Find where the given text appears and provide that cell's center as [X, Y] coordinate. 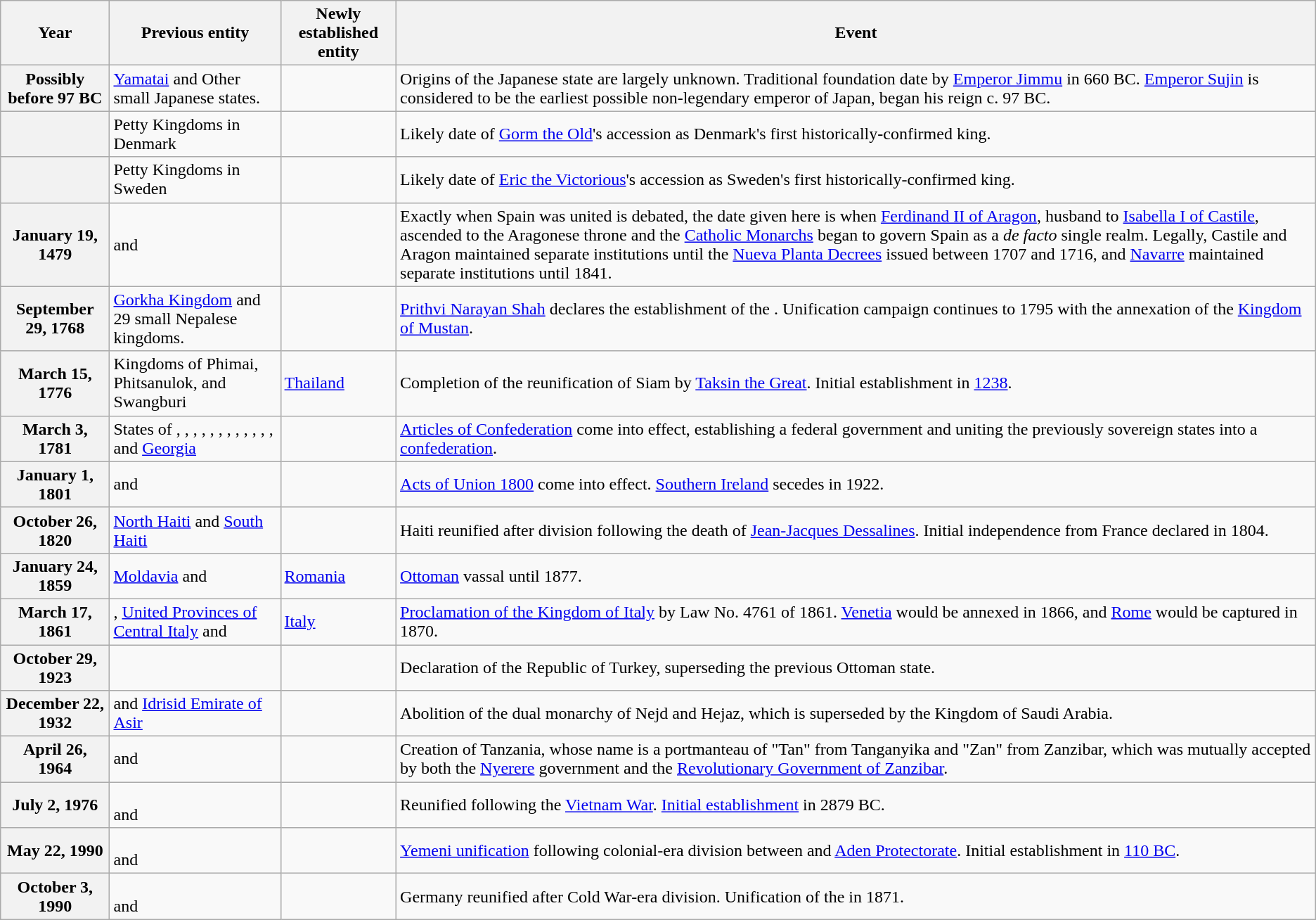
January 24, 1859 [55, 575]
Declaration of the Republic of Turkey, superseding the previous Ottoman state. [856, 667]
Likely date of Gorm the Old's accession as Denmark's first historically-confirmed king. [856, 134]
Abolition of the dual monarchy of Nejd and Hejaz, which is superseded by the Kingdom of Saudi Arabia. [856, 713]
Petty Kingdoms in Sweden [195, 180]
Yamatai and Other small Japanese states. [195, 89]
Petty Kingdoms in Denmark [195, 134]
Yemeni unification following colonial-era division between and Aden Protectorate. Initial establishment in 110 BC. [856, 851]
March 3, 1781 [55, 439]
North Haiti and South Haiti [195, 530]
Haiti reunified after division following the death of Jean-Jacques Dessalines. Initial independence from France declared in 1804. [856, 530]
Previous entity [195, 33]
Prithvi Narayan Shah declares the establishment of the . Unification campaign continues to 1795 with the annexation of the Kingdom of Mustan. [856, 319]
October 26, 1820 [55, 530]
Ottoman vassal until 1877. [856, 575]
March 15, 1776 [55, 383]
January 1, 1801 [55, 484]
Reunified following the Vietnam War. Initial establishment in 2879 BC. [856, 805]
July 2, 1976 [55, 805]
Moldavia and [195, 575]
Articles of Confederation come into effect, establishing a federal government and uniting the previously sovereign states into a confederation. [856, 439]
October 29, 1923 [55, 667]
Year [55, 33]
December 22, 1932 [55, 713]
Proclamation of the Kingdom of Italy by Law No. 4761 of 1861. Venetia would be annexed in 1866, and Rome would be captured in 1870. [856, 622]
Likely date of Eric the Victorious's accession as Sweden's first historically-confirmed king. [856, 180]
Event [856, 33]
September 29, 1768 [55, 319]
January 19, 1479 [55, 245]
Kingdoms of Phimai, Phitsanulok, and Swangburi [195, 383]
October 3, 1990 [55, 896]
and Idrisid Emirate of Asir [195, 713]
, United Provinces of Central Italy and [195, 622]
Newly established entity [339, 33]
Possibly before 97 BC [55, 89]
Italy [339, 622]
April 26, 1964 [55, 760]
Gorkha Kingdom and 29 small Nepalese kingdoms. [195, 319]
Completion of the reunification of Siam by Taksin the Great. Initial establishment in 1238. [856, 383]
States of , , , , , , , , , , , , and Georgia [195, 439]
Acts of Union 1800 come into effect. Southern Ireland secedes in 1922. [856, 484]
Germany reunified after Cold War-era division. Unification of the in 1871. [856, 896]
March 17, 1861 [55, 622]
Thailand [339, 383]
Romania [339, 575]
May 22, 1990 [55, 851]
